Return the [X, Y] coordinate for the center point of the cell that contains the specified text.  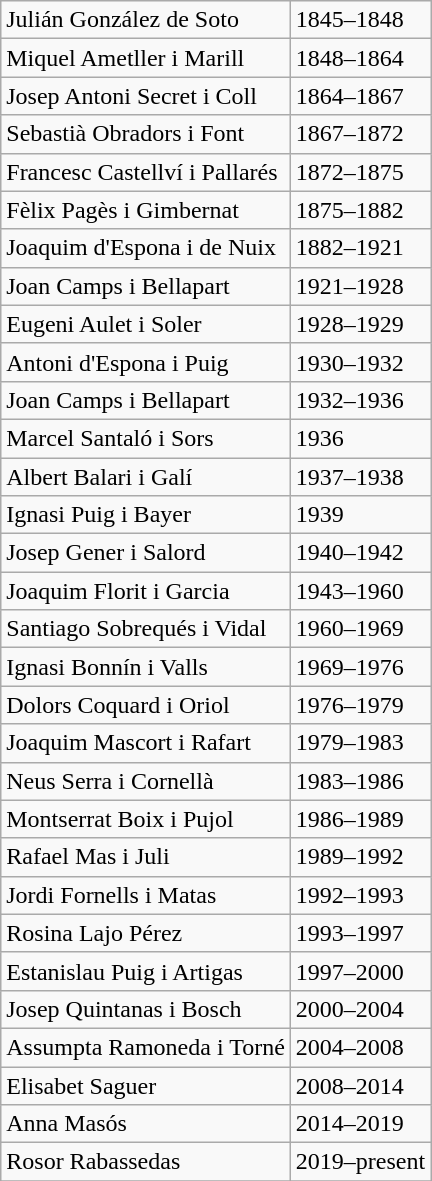
1969–1976 [360, 667]
1848–1864 [360, 58]
Albert Balari i Galí [146, 477]
1867–1872 [360, 134]
1932–1936 [360, 400]
1983–1986 [360, 781]
Montserrat Boix i Pujol [146, 819]
Josep Antoni Secret i Coll [146, 96]
Joaquim Mascort i Rafart [146, 743]
1928–1929 [360, 324]
1960–1969 [360, 629]
2014–2019 [360, 1124]
Joaquim Florit i Garcia [146, 591]
Marcel Santaló i Sors [146, 438]
1940–1942 [360, 553]
Assumpta Ramoneda i Torné [146, 1047]
1976–1979 [360, 705]
Fèlix Pagès i Gimbernat [146, 210]
Ignasi Puig i Bayer [146, 515]
1872–1875 [360, 172]
1992–1993 [360, 895]
1936 [360, 438]
1937–1938 [360, 477]
1997–2000 [360, 971]
1882–1921 [360, 248]
Joaquim d'Espona i de Nuix [146, 248]
Josep Gener i Salord [146, 553]
Rafael Mas i Juli [146, 857]
Antoni d'Espona i Puig [146, 362]
Neus Serra i Cornellà [146, 781]
Elisabet Saguer [146, 1085]
2004–2008 [360, 1047]
1864–1867 [360, 96]
Anna Masós [146, 1124]
Rosina Lajo Pérez [146, 933]
Estanislau Puig i Artigas [146, 971]
1875–1882 [360, 210]
Josep Quintanas i Bosch [146, 1009]
Dolors Coquard i Oriol [146, 705]
1939 [360, 515]
1989–1992 [360, 857]
Francesc Castellví i Pallarés [146, 172]
Rosor Rabassedas [146, 1162]
Sebastià Obradors i Font [146, 134]
Ignasi Bonnín i Valls [146, 667]
2000–2004 [360, 1009]
1943–1960 [360, 591]
2008–2014 [360, 1085]
Jordi Fornells i Matas [146, 895]
1921–1928 [360, 286]
Santiago Sobrequés i Vidal [146, 629]
1993–1997 [360, 933]
1930–1932 [360, 362]
1979–1983 [360, 743]
2019–present [360, 1162]
1986–1989 [360, 819]
Eugeni Aulet i Soler [146, 324]
Miquel Ametller i Marill [146, 58]
Julián González de Soto [146, 20]
1845–1848 [360, 20]
